Extract the (X, Y) coordinate from the center of the cell holding the provided text.  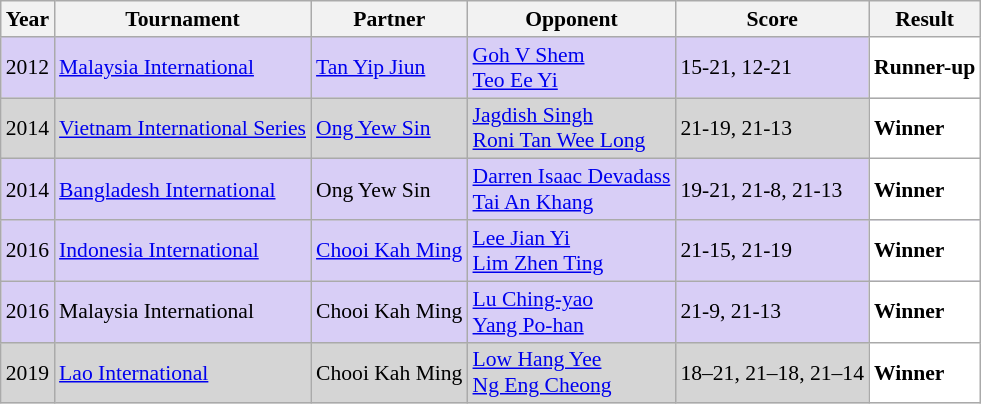
Year (28, 19)
Indonesia International (182, 250)
21-9, 21-13 (772, 312)
21-15, 21-19 (772, 250)
Darren Isaac Devadass Tai An Khang (571, 190)
Partner (389, 19)
21-19, 21-13 (772, 128)
Vietnam International Series (182, 128)
2012 (28, 68)
19-21, 21-8, 21-13 (772, 190)
Goh V Shem Teo Ee Yi (571, 68)
2019 (28, 372)
Lee Jian Yi Lim Zhen Ting (571, 250)
Bangladesh International (182, 190)
Runner-up (924, 68)
Opponent (571, 19)
Result (924, 19)
Score (772, 19)
Tournament (182, 19)
Tan Yip Jiun (389, 68)
Low Hang Yee Ng Eng Cheong (571, 372)
Jagdish Singh Roni Tan Wee Long (571, 128)
18–21, 21–18, 21–14 (772, 372)
Lao International (182, 372)
15-21, 12-21 (772, 68)
Lu Ching-yao Yang Po-han (571, 312)
